Pinpoint the cell where the given text exists, returning its [X, Y] midpoint coordinate. 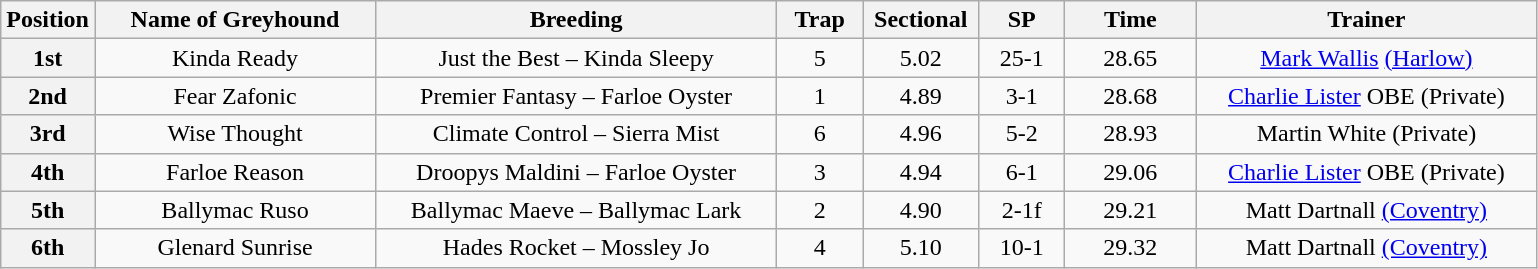
Time [1130, 20]
2 [820, 210]
3 [820, 172]
4.89 [921, 96]
4.96 [921, 134]
SP [1022, 20]
29.06 [1130, 172]
Wise Thought [234, 134]
5th [48, 210]
2nd [48, 96]
4th [48, 172]
5.02 [921, 58]
6th [48, 248]
3-1 [1022, 96]
25-1 [1022, 58]
Name of Greyhound [234, 20]
4.94 [921, 172]
5-2 [1022, 134]
28.68 [1130, 96]
Ballymac Ruso [234, 210]
28.65 [1130, 58]
Mark Wallis (Harlow) [1366, 58]
Trap [820, 20]
29.32 [1130, 248]
Position [48, 20]
4.90 [921, 210]
29.21 [1130, 210]
Ballymac Maeve – Ballymac Lark [576, 210]
Sectional [921, 20]
Droopys Maldini – Farloe Oyster [576, 172]
Fear Zafonic [234, 96]
Farloe Reason [234, 172]
Premier Fantasy – Farloe Oyster [576, 96]
Trainer [1366, 20]
6-1 [1022, 172]
28.93 [1130, 134]
Breeding [576, 20]
1 [820, 96]
Just the Best – Kinda Sleepy [576, 58]
2-1f [1022, 210]
5 [820, 58]
10-1 [1022, 248]
3rd [48, 134]
Climate Control – Sierra Mist [576, 134]
Hades Rocket – Mossley Jo [576, 248]
4 [820, 248]
5.10 [921, 248]
Kinda Ready [234, 58]
6 [820, 134]
Glenard Sunrise [234, 248]
Martin White (Private) [1366, 134]
1st [48, 58]
